Locate the cell with the specified text and output its (x, y) center coordinate. 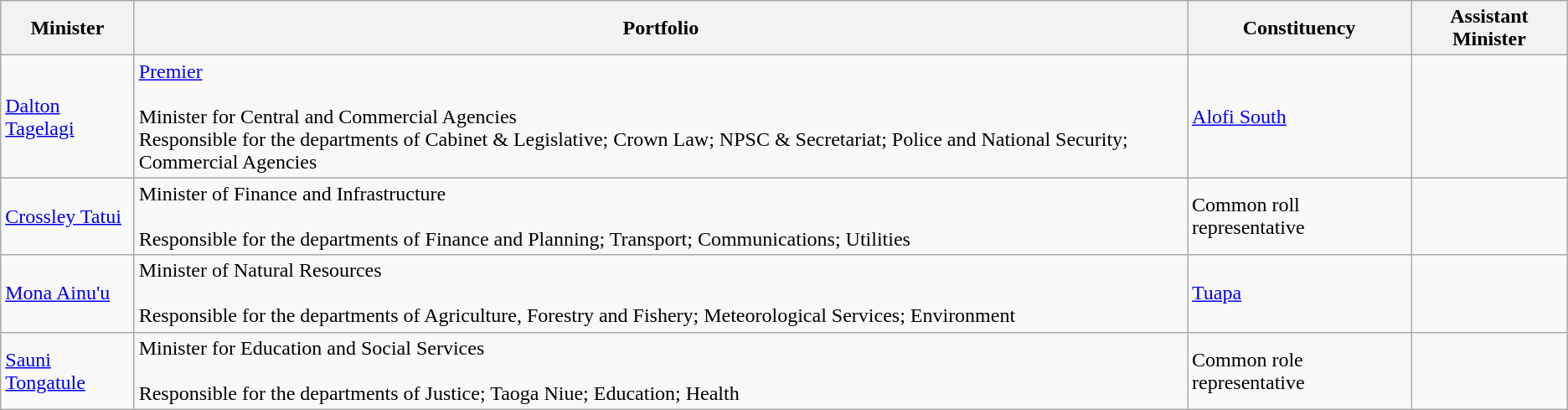
Sauni Tongatule (67, 371)
Minister of Natural ResourcesResponsible for the departments of Agriculture, Forestry and Fishery; Meteorological Services; Environment (660, 293)
Crossley Tatui (67, 216)
Mona Ainu'u (67, 293)
Common role representative (1300, 371)
Minister (67, 29)
Assistant Minister (1489, 29)
Dalton Tagelagi (67, 117)
Portfolio (660, 29)
Minister for Education and Social ServicesResponsible for the departments of Justice; Taoga Niue; Education; Health (660, 371)
Minister of Finance and InfrastructureResponsible for the departments of Finance and Planning; Transport; Communications; Utilities (660, 216)
Alofi South (1300, 117)
Constituency (1300, 29)
Tuapa (1300, 293)
Common roll representative (1300, 216)
